Find where the given text appears and provide that cell's center as [x, y] coordinate. 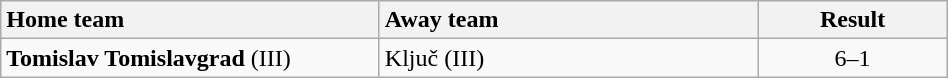
6–1 [852, 58]
Result [852, 20]
Tomislav Tomislavgrad (III) [190, 58]
Away team [568, 20]
Ključ (III) [568, 58]
Home team [190, 20]
